Detect which cell encompasses the target text, then output its [X, Y] center coordinate. 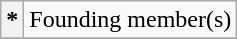
Founding member(s) [130, 20]
* [12, 20]
